Locate the cell with the specified text and output its (X, Y) center coordinate. 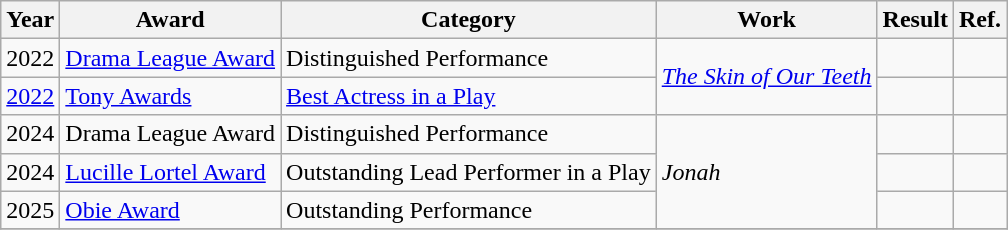
Obie Award (170, 210)
Outstanding Lead Performer in a Play (469, 172)
The Skin of Our Teeth (766, 77)
Work (766, 20)
Lucille Lortel Award (170, 172)
Result (915, 20)
Year (30, 20)
Tony Awards (170, 96)
Ref. (980, 20)
Outstanding Performance (469, 210)
Best Actress in a Play (469, 96)
Category (469, 20)
2025 (30, 210)
Award (170, 20)
Jonah (766, 172)
